Return the [X, Y] coordinate for the center point of the cell that contains the specified text.  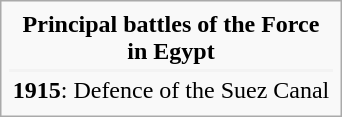
Principal battles of the Force in Egypt [170, 38]
1915: Defence of the Suez Canal [170, 90]
